Pinpoint the cell where the given text exists, returning its [x, y] midpoint coordinate. 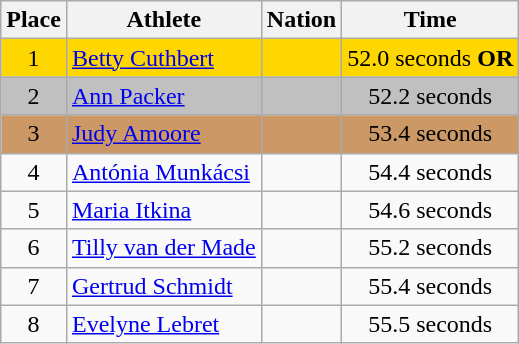
Place [34, 20]
Judy Amoore [164, 134]
52.0 seconds OR [430, 58]
55.5 seconds [430, 324]
5 [34, 210]
7 [34, 286]
Maria Itkina [164, 210]
Tilly van der Made [164, 248]
Nation [301, 20]
6 [34, 248]
Ann Packer [164, 96]
Betty Cuthbert [164, 58]
4 [34, 172]
1 [34, 58]
3 [34, 134]
54.4 seconds [430, 172]
Athlete [164, 20]
2 [34, 96]
54.6 seconds [430, 210]
52.2 seconds [430, 96]
55.4 seconds [430, 286]
8 [34, 324]
Evelyne Lebret [164, 324]
55.2 seconds [430, 248]
Antónia Munkácsi [164, 172]
53.4 seconds [430, 134]
Time [430, 20]
Gertrud Schmidt [164, 286]
